Find where the given text appears and provide that cell's center as [X, Y] coordinate. 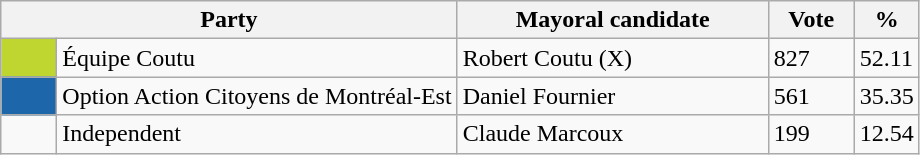
52.11 [886, 58]
Party [229, 20]
199 [811, 134]
561 [811, 96]
Independent [257, 134]
Équipe Coutu [257, 58]
Claude Marcoux [612, 134]
Daniel Fournier [612, 96]
% [886, 20]
Mayoral candidate [612, 20]
Vote [811, 20]
35.35 [886, 96]
827 [811, 58]
Robert Coutu (X) [612, 58]
Option Action Citoyens de Montréal-Est [257, 96]
12.54 [886, 134]
